From the cell containing the given text, extract its center point as [x, y] coordinate. 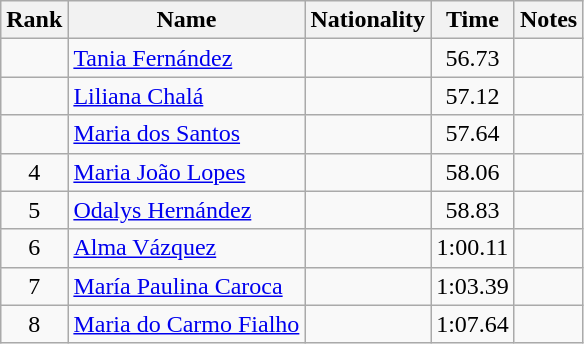
58.83 [473, 210]
Maria do Carmo Fialho [186, 324]
Maria João Lopes [186, 172]
4 [34, 172]
Liliana Chalá [186, 96]
Nationality [368, 20]
Notes [548, 20]
5 [34, 210]
58.06 [473, 172]
6 [34, 248]
56.73 [473, 58]
Rank [34, 20]
1:03.39 [473, 286]
Tania Fernández [186, 58]
Odalys Hernández [186, 210]
1:00.11 [473, 248]
Alma Vázquez [186, 248]
Maria dos Santos [186, 134]
Name [186, 20]
8 [34, 324]
57.12 [473, 96]
1:07.64 [473, 324]
7 [34, 286]
57.64 [473, 134]
María Paulina Caroca [186, 286]
Time [473, 20]
